Identify which cell holds the provided text, then report its [x, y] central coordinate. 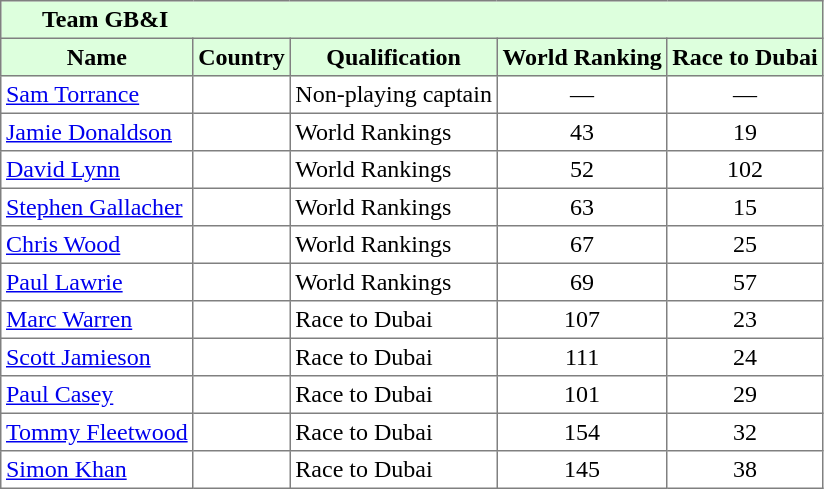
19 [745, 132]
52 [582, 170]
15 [745, 207]
Marc Warren [97, 320]
23 [745, 320]
67 [582, 245]
David Lynn [97, 170]
Paul Lawrie [97, 282]
Name [97, 57]
69 [582, 282]
Team GB&I [412, 20]
43 [582, 132]
Chris Wood [97, 245]
57 [745, 282]
Non-playing captain [394, 95]
Jamie Donaldson [97, 132]
Sam Torrance [97, 95]
63 [582, 207]
145 [582, 470]
World Ranking [582, 57]
111 [582, 357]
Scott Jamieson [97, 357]
32 [745, 432]
Tommy Fleetwood [97, 432]
101 [582, 395]
Stephen Gallacher [97, 207]
Simon Khan [97, 470]
107 [582, 320]
24 [745, 357]
29 [745, 395]
Country [242, 57]
102 [745, 170]
Paul Casey [97, 395]
25 [745, 245]
Qualification [394, 57]
154 [582, 432]
38 [745, 470]
